Extract the (X, Y) coordinate from the center of the cell holding the provided text.  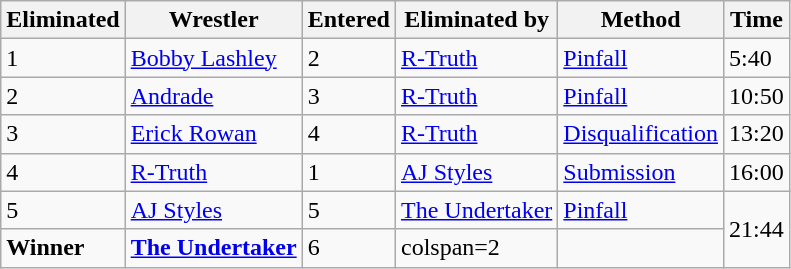
21:44 (757, 229)
13:20 (757, 134)
Winner (63, 248)
5:40 (757, 58)
Eliminated (63, 20)
Submission (641, 172)
10:50 (757, 96)
16:00 (757, 172)
Eliminated by (476, 20)
Wrestler (214, 20)
Method (641, 20)
Disqualification (641, 134)
colspan=2 (476, 248)
6 (348, 248)
Erick Rowan (214, 134)
Bobby Lashley (214, 58)
Time (757, 20)
Entered (348, 20)
Andrade (214, 96)
